Find where the given text appears and provide that cell's center as [x, y] coordinate. 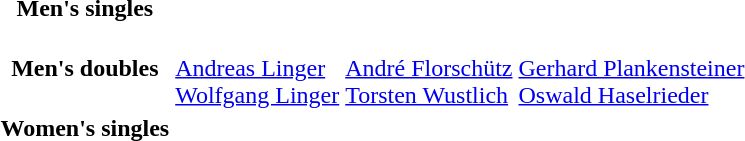
Andreas LingerWolfgang Linger [258, 68]
André FlorschützTorsten Wustlich [429, 68]
